Determine the (X, Y) coordinate at the center of the cell enclosing the given text.  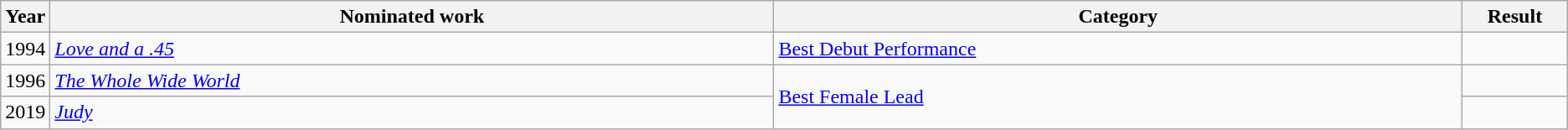
Nominated work (412, 17)
Category (1118, 17)
Result (1515, 17)
1996 (25, 81)
Best Debut Performance (1118, 49)
Best Female Lead (1118, 96)
Year (25, 17)
Love and a .45 (412, 49)
Judy (412, 112)
1994 (25, 49)
2019 (25, 112)
The Whole Wide World (412, 81)
